Capture the cell that displays the provided text and extract its (x, y) central coordinate. 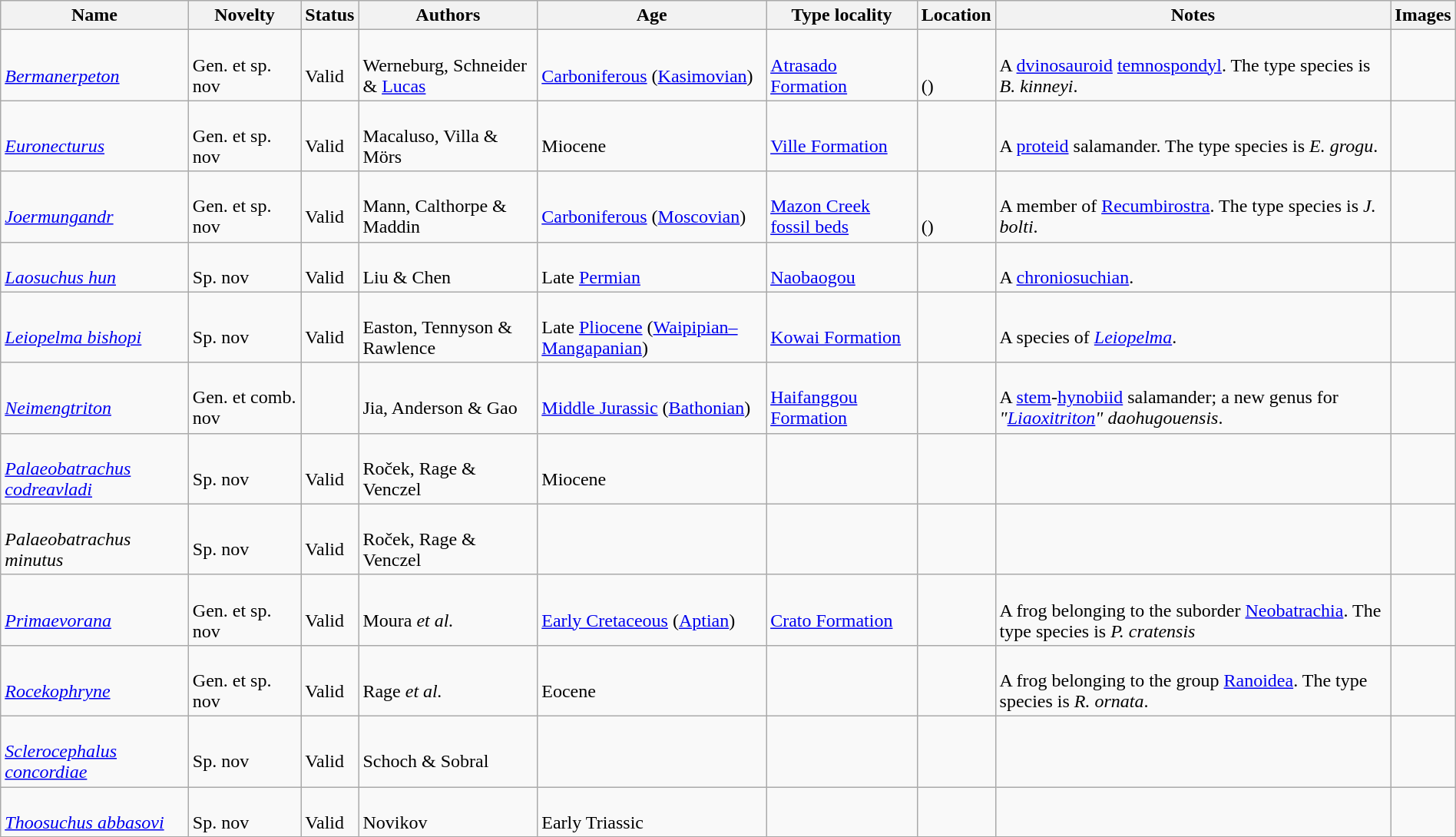
Age (652, 15)
Primaevorana (95, 610)
Notes (1193, 15)
Naobaogou (842, 267)
Leiopelma bishopi (95, 327)
Middle Jurassic (Bathonian) (652, 398)
Carboniferous (Moscovian) (652, 207)
Carboniferous (Kasimovian) (652, 65)
Name (95, 15)
Novelty (244, 15)
Location (956, 15)
A frog belonging to the suborder Neobatrachia. The type species is P. cratensis (1193, 610)
Rage et al. (448, 680)
Schoch & Sobral (448, 751)
Kowai Formation (842, 327)
Mann, Calthorpe & Maddin (448, 207)
Thoosuchus abbasovi (95, 811)
Late Pliocene (Waipipian–Mangapanian) (652, 327)
Jia, Anderson & Gao (448, 398)
Macaluso, Villa & Mörs (448, 136)
Status (330, 15)
Atrasado Formation (842, 65)
Haifanggou Formation (842, 398)
Werneburg, Schneider & Lucas (448, 65)
Liu & Chen (448, 267)
Rocekophryne (95, 680)
A chroniosuchian. (1193, 267)
Gen. et comb. nov (244, 398)
Images (1423, 15)
Crato Formation (842, 610)
Bermanerpeton (95, 65)
Neimengtriton (95, 398)
Joermungandr (95, 207)
A stem-hynobiid salamander; a new genus for "Liaoxitriton" daohugouensis. (1193, 398)
A species of Leiopelma. (1193, 327)
Easton, Tennyson & Rawlence (448, 327)
Moura et al. (448, 610)
A frog belonging to the group Ranoidea. The type species is R. ornata. (1193, 680)
Euronecturus (95, 136)
Type locality (842, 15)
Laosuchus hun (95, 267)
Late Permian (652, 267)
A dvinosauroid temnospondyl. The type species is B. kinneyi. (1193, 65)
Mazon Creek fossil beds (842, 207)
A proteid salamander. The type species is E. grogu. (1193, 136)
Novikov (448, 811)
Palaeobatrachus minutus (95, 539)
Eocene (652, 680)
A member of Recumbirostra. The type species is J. bolti. (1193, 207)
Palaeobatrachus codreavladi (95, 468)
Early Triassic (652, 811)
Authors (448, 15)
Ville Formation (842, 136)
Sclerocephalus concordiae (95, 751)
Early Cretaceous (Aptian) (652, 610)
